Extract the (X, Y) coordinate from the center of the cell holding the provided text.  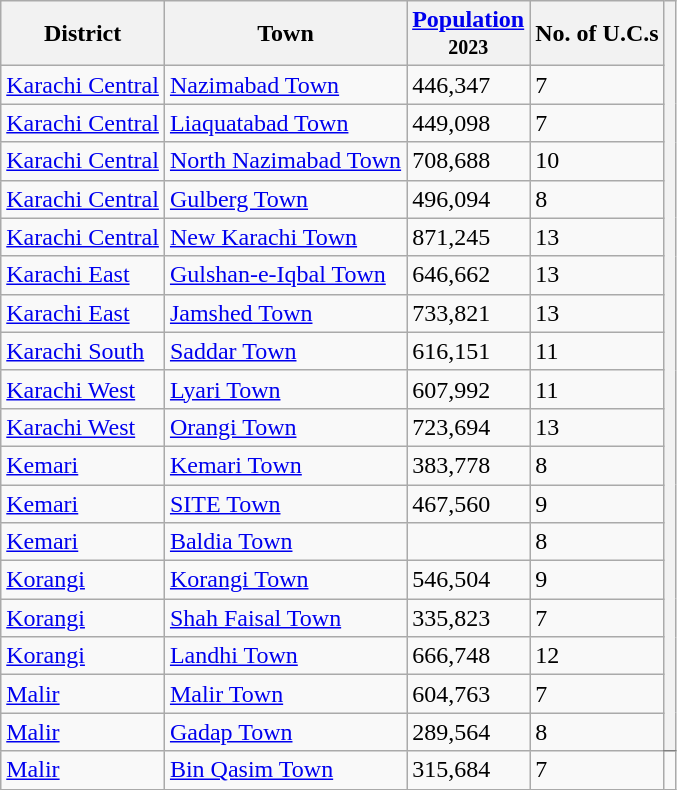
New Karachi Town (285, 237)
315,684 (468, 770)
Orangi Town (285, 427)
Bin Qasim Town (285, 770)
Gulberg Town (285, 199)
Liaquatabad Town (285, 123)
North Nazimabad Town (285, 161)
Nazimabad Town (285, 85)
Baldia Town (285, 542)
Shah Faisal Town (285, 618)
607,992 (468, 389)
449,098 (468, 123)
Town (285, 34)
Population 2023 (468, 34)
Kemari Town (285, 465)
646,662 (468, 275)
Gadap Town (285, 732)
Malir Town (285, 694)
446,347 (468, 85)
Lyari Town (285, 389)
708,688 (468, 161)
289,564 (468, 732)
496,094 (468, 199)
871,245 (468, 237)
Jamshed Town (285, 313)
Korangi Town (285, 580)
10 (597, 161)
723,694 (468, 427)
383,778 (468, 465)
12 (597, 656)
Gulshan-e-Iqbal Town (285, 275)
Karachi South (83, 351)
Landhi Town (285, 656)
733,821 (468, 313)
467,560 (468, 503)
616,151 (468, 351)
335,823 (468, 618)
No. of U.C.s (597, 34)
Saddar Town (285, 351)
546,504 (468, 580)
666,748 (468, 656)
604,763 (468, 694)
District (83, 34)
SITE Town (285, 503)
